Locate the cell with the specified text and output its [x, y] center coordinate. 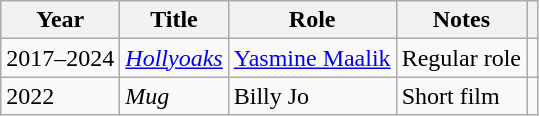
2022 [60, 96]
Short film [461, 96]
2017–2024 [60, 58]
Title [174, 20]
Yasmine Maalik [312, 58]
Year [60, 20]
Hollyoaks [174, 58]
Regular role [461, 58]
Mug [174, 96]
Role [312, 20]
Billy Jo [312, 96]
Notes [461, 20]
